Determine the (X, Y) coordinate at the center of the cell enclosing the given text.  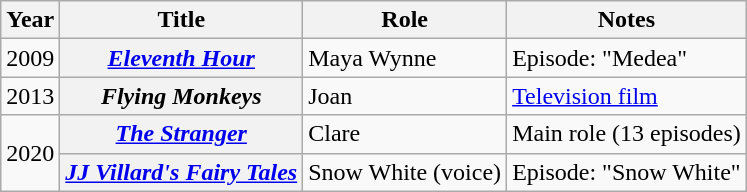
Snow White (voice) (405, 172)
Clare (405, 134)
Role (405, 20)
Eleventh Hour (182, 58)
Maya Wynne (405, 58)
Joan (405, 96)
2009 (30, 58)
Notes (627, 20)
Title (182, 20)
JJ Villard's Fairy Tales (182, 172)
Flying Monkeys (182, 96)
Year (30, 20)
2020 (30, 153)
The Stranger (182, 134)
Episode: "Snow White" (627, 172)
Episode: "Medea" (627, 58)
2013 (30, 96)
Television film (627, 96)
Main role (13 episodes) (627, 134)
